Search for the cell housing the specified text and yield its [X, Y] center coordinate. 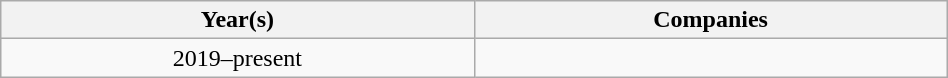
Year(s) [238, 20]
Companies [710, 20]
2019–present [238, 58]
